Return the [X, Y] coordinate for the center point of the cell that contains the specified text.  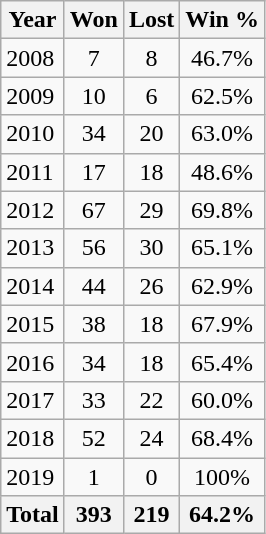
2012 [33, 210]
65.4% [222, 362]
393 [94, 515]
219 [151, 515]
29 [151, 210]
2008 [33, 58]
22 [151, 400]
10 [94, 96]
24 [151, 438]
44 [94, 286]
69.8% [222, 210]
2013 [33, 248]
2014 [33, 286]
2011 [33, 172]
67 [94, 210]
17 [94, 172]
2017 [33, 400]
65.1% [222, 248]
1 [94, 477]
64.2% [222, 515]
33 [94, 400]
2015 [33, 324]
0 [151, 477]
67.9% [222, 324]
46.7% [222, 58]
2018 [33, 438]
60.0% [222, 400]
56 [94, 248]
6 [151, 96]
20 [151, 134]
2016 [33, 362]
30 [151, 248]
63.0% [222, 134]
26 [151, 286]
48.6% [222, 172]
2009 [33, 96]
7 [94, 58]
68.4% [222, 438]
52 [94, 438]
Won [94, 20]
38 [94, 324]
Year [33, 20]
62.9% [222, 286]
Lost [151, 20]
2010 [33, 134]
100% [222, 477]
8 [151, 58]
Win % [222, 20]
Total [33, 515]
62.5% [222, 96]
2019 [33, 477]
